Return the [X, Y] coordinate for the center point of the cell that contains the specified text.  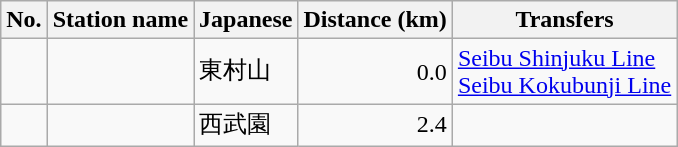
Station name [120, 20]
西武園 [246, 126]
No. [24, 20]
2.4 [375, 126]
Transfers [564, 20]
Seibu Shinjuku Line Seibu Kokubunji Line [564, 72]
0.0 [375, 72]
東村山 [246, 72]
Distance (km) [375, 20]
Japanese [246, 20]
